Return [x, y] of the center of cell containing provided text 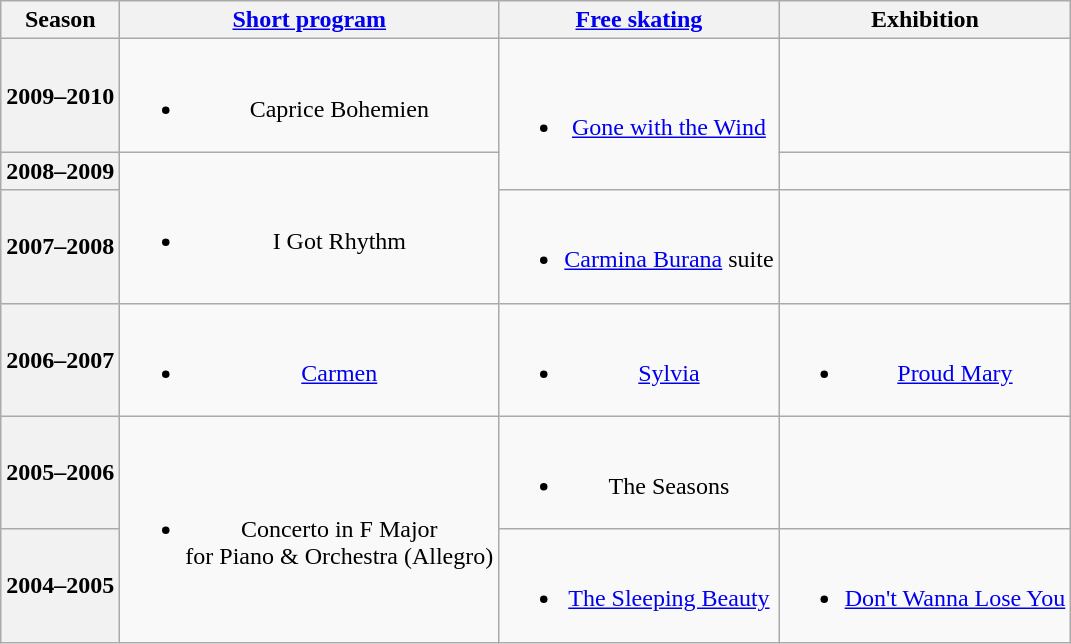
2006–2007 [60, 360]
2007–2008 [60, 246]
Free skating [639, 20]
The Seasons [639, 472]
Caprice Bohemien [310, 96]
Short program [310, 20]
The Sleeping Beauty [639, 586]
Carmen [310, 360]
I Got Rhythm [310, 228]
2004–2005 [60, 586]
Exhibition [925, 20]
Don't Wanna Lose You [925, 586]
Season [60, 20]
2009–2010 [60, 96]
Carmina Burana suite [639, 246]
Proud Mary [925, 360]
2008–2009 [60, 171]
2005–2006 [60, 472]
Sylvia [639, 360]
Concerto in F Major for Piano & Orchestra (Allegro) [310, 529]
Gone with the Wind [639, 114]
